Identify which cell holds the provided text, then report its [X, Y] central coordinate. 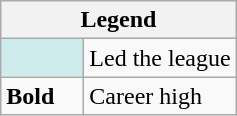
Led the league [160, 58]
Bold [42, 96]
Legend [118, 20]
Career high [160, 96]
